Capture the cell that displays the provided text and extract its [X, Y] central coordinate. 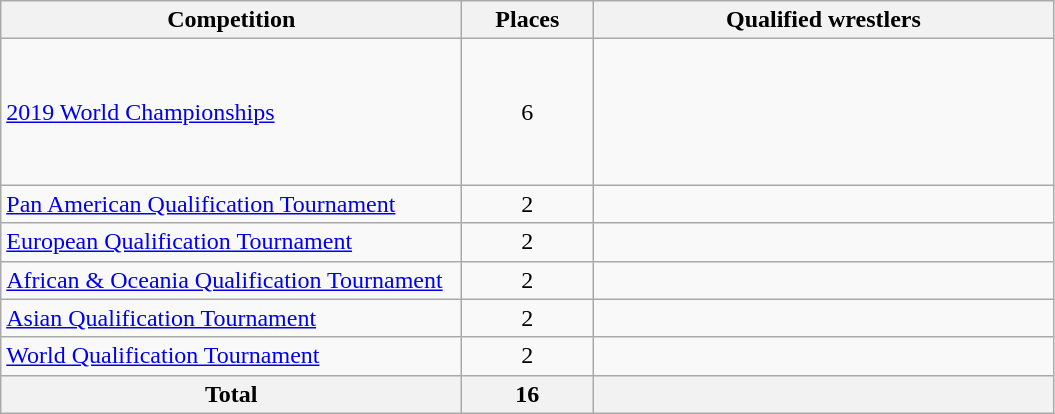
Qualified wrestlers [824, 20]
Total [232, 394]
Places [528, 20]
World Qualification Tournament [232, 356]
16 [528, 394]
Competition [232, 20]
Asian Qualification Tournament [232, 318]
European Qualification Tournament [232, 242]
African & Oceania Qualification Tournament [232, 280]
2019 World Championships [232, 112]
6 [528, 112]
Pan American Qualification Tournament [232, 204]
